For the text-containing cell, return its midpoint in [X, Y] coordinate format. 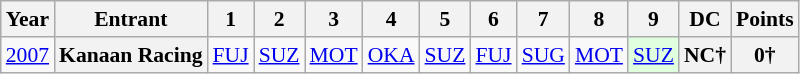
3 [334, 19]
SUG [544, 55]
DC [705, 19]
1 [231, 19]
8 [599, 19]
6 [493, 19]
Entrant [130, 19]
4 [392, 19]
7 [544, 19]
5 [446, 19]
Points [765, 19]
Year [28, 19]
2 [280, 19]
OKA [392, 55]
NC† [705, 55]
Kanaan Racing [130, 55]
9 [654, 19]
2007 [28, 55]
0† [765, 55]
